Scan for the cell matching the given text and deliver its (X, Y) coordinate at center. 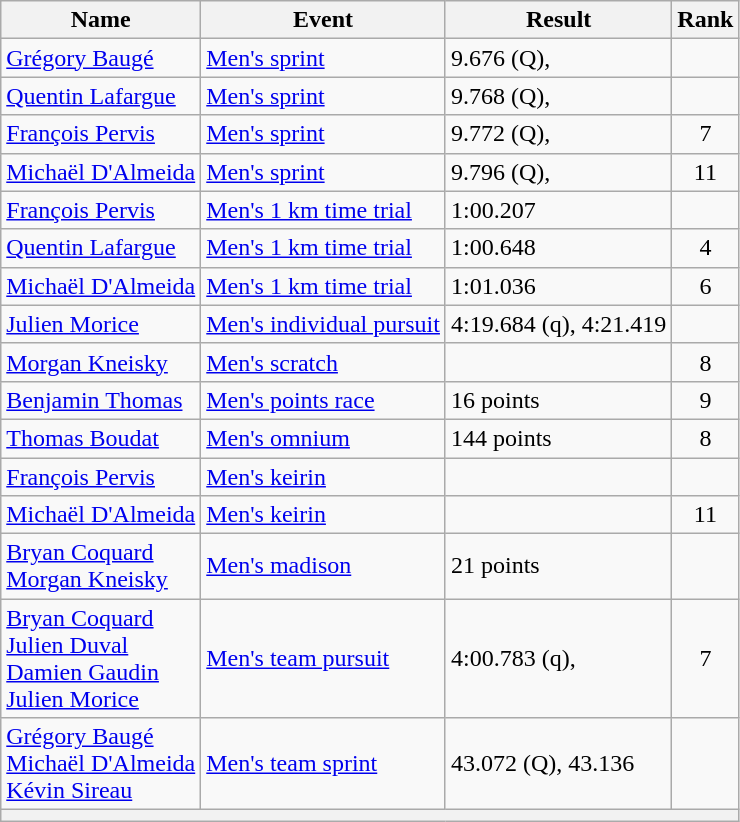
16 points (558, 400)
Men's team pursuit (324, 658)
Name (101, 20)
9.768 (Q), (558, 96)
Men's scratch (324, 362)
21 points (558, 566)
9 (706, 400)
Benjamin Thomas (101, 400)
Bryan CoquardMorgan Kneisky (101, 566)
Men's points race (324, 400)
Rank (706, 20)
Event (324, 20)
Men's madison (324, 566)
9.676 (Q), (558, 58)
Morgan Kneisky (101, 362)
1:00.207 (558, 210)
Men's omnium (324, 438)
Men's team sprint (324, 764)
Grégory BaugéMichaël D'AlmeidaKévin Sireau (101, 764)
43.072 (Q), 43.136 (558, 764)
Julien Morice (101, 324)
9.772 (Q), (558, 134)
1:00.648 (558, 248)
1:01.036 (558, 286)
4:00.783 (q), (558, 658)
144 points (558, 438)
9.796 (Q), (558, 172)
6 (706, 286)
Bryan CoquardJulien DuvalDamien GaudinJulien Morice (101, 658)
4 (706, 248)
Grégory Baugé (101, 58)
Result (558, 20)
Thomas Boudat (101, 438)
Men's individual pursuit (324, 324)
4:19.684 (q), 4:21.419 (558, 324)
